Return the [x, y] coordinate for the center point of the cell that contains the specified text.  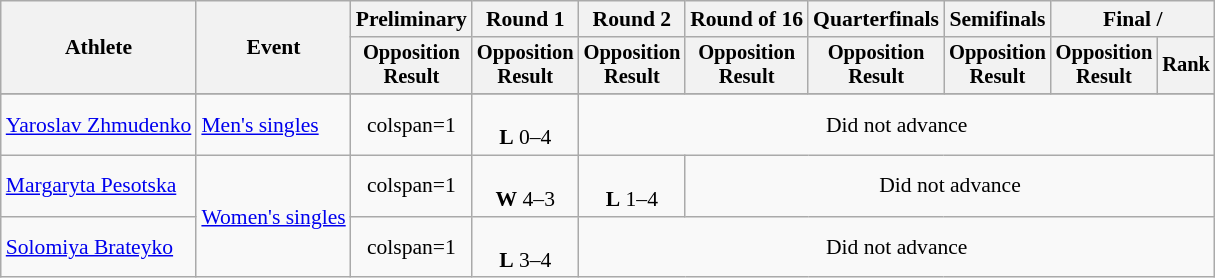
Semifinals [998, 19]
L 0–4 [526, 124]
Rank [1186, 66]
Preliminary [412, 19]
Yaroslav Zhmudenko [99, 124]
L 3–4 [526, 248]
Men's singles [273, 124]
Quarterfinals [876, 19]
Margaryta Pesotska [99, 186]
W 4–3 [526, 186]
Athlete [99, 48]
Women's singles [273, 217]
Solomiya Brateyko [99, 248]
Final / [1133, 19]
Event [273, 48]
Round 2 [632, 19]
Round 1 [526, 19]
Round of 16 [746, 19]
L 1–4 [632, 186]
